Output the [X, Y] coordinate of the center of the cell containing the given text.  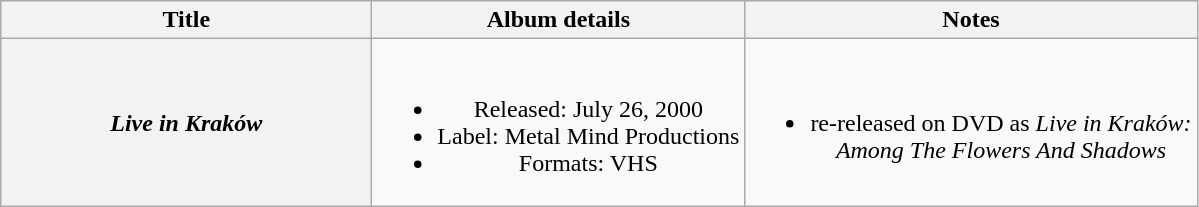
Title [186, 20]
Album details [558, 20]
Live in Kraków [186, 122]
Notes [971, 20]
Released: July 26, 2000Label: Metal Mind ProductionsFormats: VHS [558, 122]
re-released on DVD as Live in Kraków:Among The Flowers And Shadows [971, 122]
